Search for the cell housing the specified text and yield its (X, Y) center coordinate. 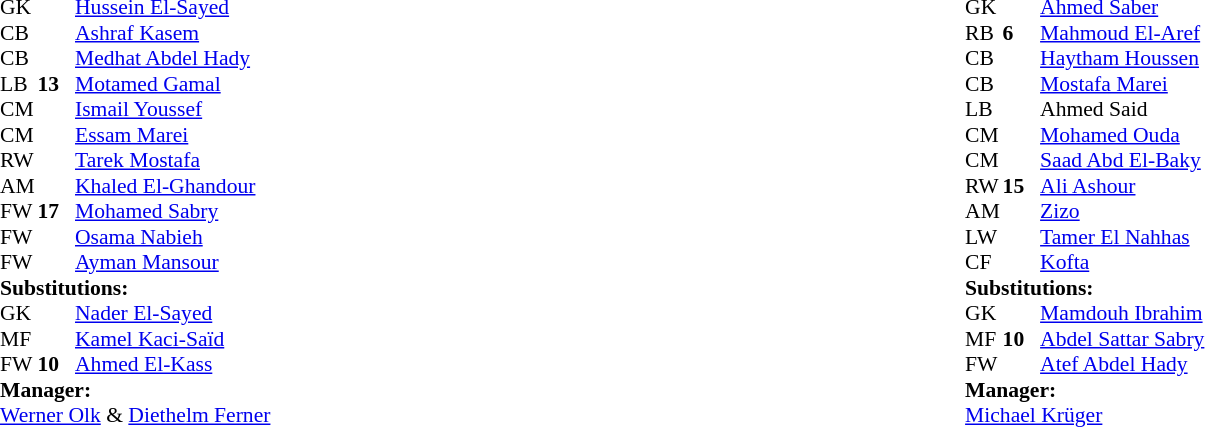
Motamed Gamal (172, 84)
LW (984, 237)
CF (984, 263)
Essam Marei (172, 135)
13 (57, 84)
15 (1022, 186)
Mostafa Marei (1122, 84)
Tamer El Nahhas (1122, 237)
Ali Ashour (1122, 186)
Ayman Mansour (172, 263)
Atef Abdel Hady (1122, 365)
Ahmed Said (1122, 109)
Saad Abd El-Baky (1122, 161)
Kamel Kaci-Saïd (172, 339)
Ashraf Kasem (172, 33)
Zizo (1122, 211)
Haytham Houssen (1122, 59)
Nader El-Sayed (172, 313)
6 (1022, 33)
Mamdouh Ibrahim (1122, 313)
Kofta (1122, 263)
Osama Nabieh (172, 237)
Tarek Mostafa (172, 161)
Mohamed Ouda (1122, 135)
Mohamed Sabry (172, 211)
Mahmoud El-Aref (1122, 33)
Medhat Abdel Hady (172, 59)
17 (57, 211)
Abdel Sattar Sabry (1122, 339)
Ahmed El-Kass (172, 365)
Khaled El-Ghandour (172, 186)
RB (984, 33)
Ismail Youssef (172, 109)
